Extract the [x, y] coordinate from the center of the cell holding the provided text.  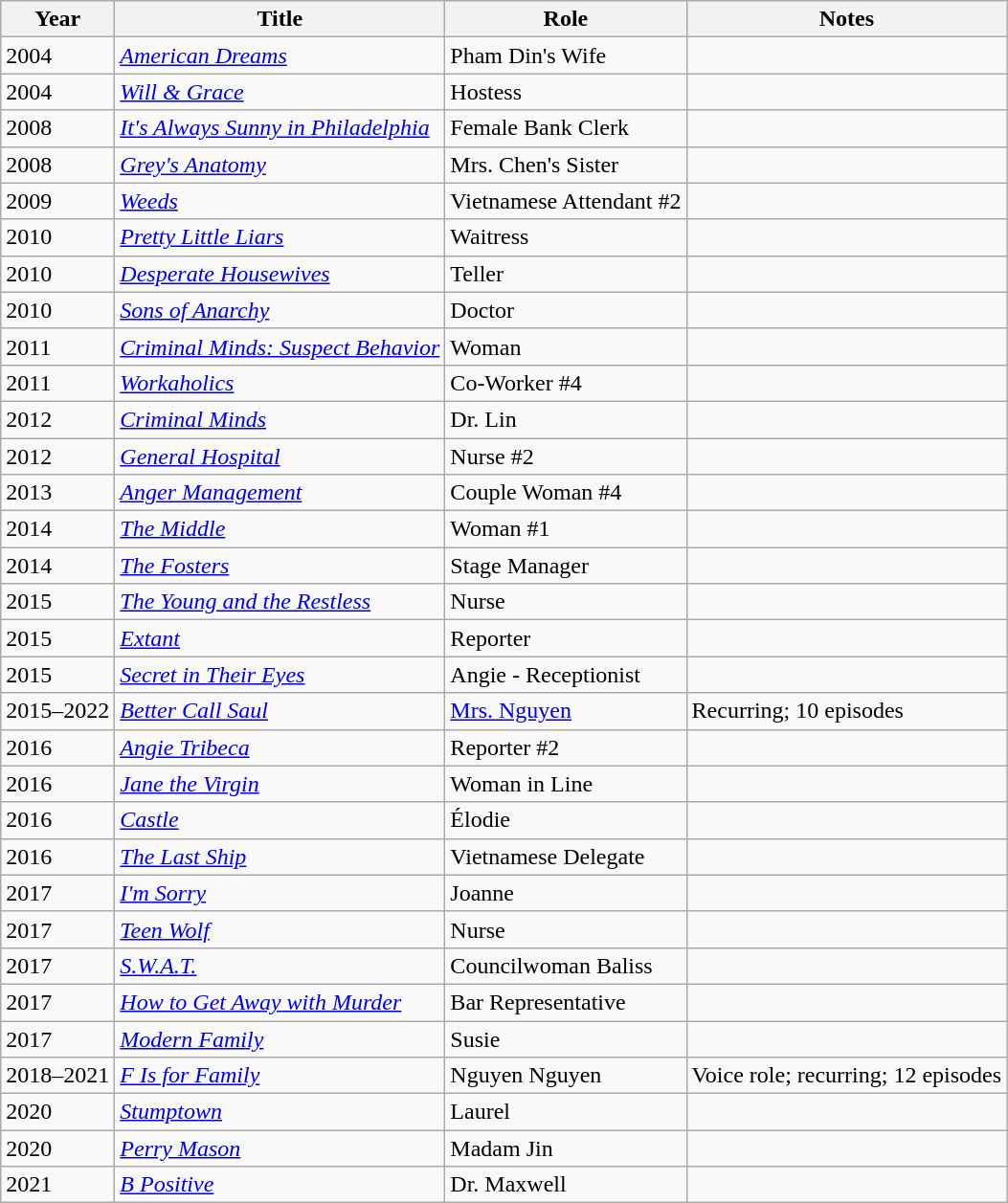
Will & Grace [280, 92]
Mrs. Nguyen [566, 711]
Desperate Housewives [280, 274]
Doctor [566, 310]
General Hospital [280, 457]
The Fosters [280, 566]
Hostess [566, 92]
Teller [566, 274]
Angie Tribeca [280, 747]
Anger Management [280, 493]
Reporter #2 [566, 747]
I'm Sorry [280, 893]
Year [57, 19]
Title [280, 19]
The Middle [280, 529]
Workaholics [280, 383]
American Dreams [280, 56]
Female Bank Clerk [566, 128]
2009 [57, 201]
2015–2022 [57, 711]
Pretty Little Liars [280, 237]
The Last Ship [280, 857]
Vietnamese Delegate [566, 857]
Co-Worker #4 [566, 383]
Criminal Minds: Suspect Behavior [280, 346]
Angie - Receptionist [566, 675]
Dr. Maxwell [566, 1185]
Pham Din's Wife [566, 56]
Bar Representative [566, 1002]
Secret in Their Eyes [280, 675]
Woman [566, 346]
Notes [846, 19]
Woman in Line [566, 784]
Vietnamese Attendant #2 [566, 201]
Laurel [566, 1112]
Grey's Anatomy [280, 165]
Sons of Anarchy [280, 310]
B Positive [280, 1185]
Nurse #2 [566, 457]
Woman #1 [566, 529]
Susie [566, 1038]
The Young and the Restless [280, 602]
Nguyen Nguyen [566, 1076]
Teen Wolf [280, 929]
Madam Jin [566, 1148]
Extant [280, 638]
Perry Mason [280, 1148]
Modern Family [280, 1038]
2013 [57, 493]
Reporter [566, 638]
Councilwoman Baliss [566, 966]
S.W.A.T. [280, 966]
Weeds [280, 201]
Mrs. Chen's Sister [566, 165]
2021 [57, 1185]
It's Always Sunny in Philadelphia [280, 128]
Better Call Saul [280, 711]
Joanne [566, 893]
Stumptown [280, 1112]
Jane the Virgin [280, 784]
Recurring; 10 episodes [846, 711]
Dr. Lin [566, 419]
Voice role; recurring; 12 episodes [846, 1076]
Élodie [566, 820]
Criminal Minds [280, 419]
2018–2021 [57, 1076]
Couple Woman #4 [566, 493]
How to Get Away with Murder [280, 1002]
Waitress [566, 237]
Role [566, 19]
F Is for Family [280, 1076]
Castle [280, 820]
Stage Manager [566, 566]
